Capture the cell that displays the provided text and extract its [X, Y] central coordinate. 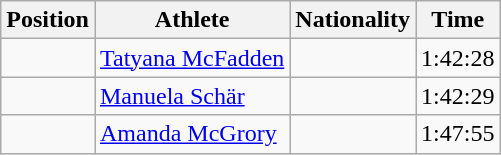
Manuela Schär [192, 96]
Position [48, 20]
Amanda McGrory [192, 134]
Time [458, 20]
Nationality [353, 20]
1:42:28 [458, 58]
1:42:29 [458, 96]
Athlete [192, 20]
Tatyana McFadden [192, 58]
1:47:55 [458, 134]
